Determine the (X, Y) coordinate at the center of the cell enclosing the given text.  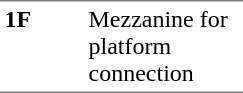
Mezzanine for platform connection (164, 46)
1F (42, 46)
